Search for the cell housing the specified text and yield its [X, Y] center coordinate. 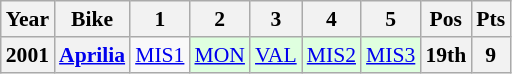
1 [160, 19]
MIS3 [390, 55]
MIS1 [160, 55]
Year [28, 19]
9 [490, 55]
4 [332, 19]
MIS2 [332, 55]
Aprilia [92, 55]
Bike [92, 19]
Pts [490, 19]
5 [390, 19]
Pos [446, 19]
2 [220, 19]
19th [446, 55]
MON [220, 55]
3 [276, 19]
2001 [28, 55]
VAL [276, 55]
